Return the (x, y) coordinate for the center point of the cell that contains the specified text.  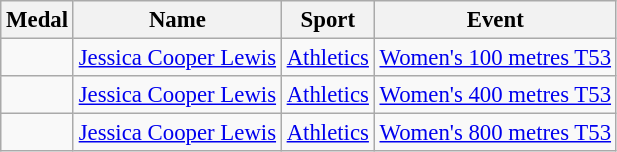
Name (177, 20)
Women's 400 metres T53 (495, 95)
Sport (328, 20)
Event (495, 20)
Women's 100 metres T53 (495, 58)
Medal (38, 20)
Women's 800 metres T53 (495, 133)
